Return (X, Y) of the center of cell containing provided text 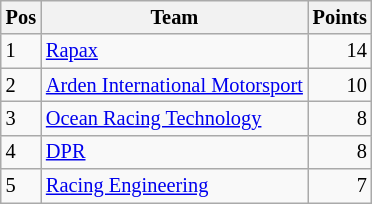
Racing Engineering (174, 186)
1 (21, 51)
Pos (21, 17)
Arden International Motorsport (174, 85)
Points (340, 17)
Team (174, 17)
3 (21, 118)
Ocean Racing Technology (174, 118)
14 (340, 51)
7 (340, 186)
DPR (174, 152)
2 (21, 85)
10 (340, 85)
4 (21, 152)
5 (21, 186)
Rapax (174, 51)
